Locate the cell with the specified text and output its (x, y) center coordinate. 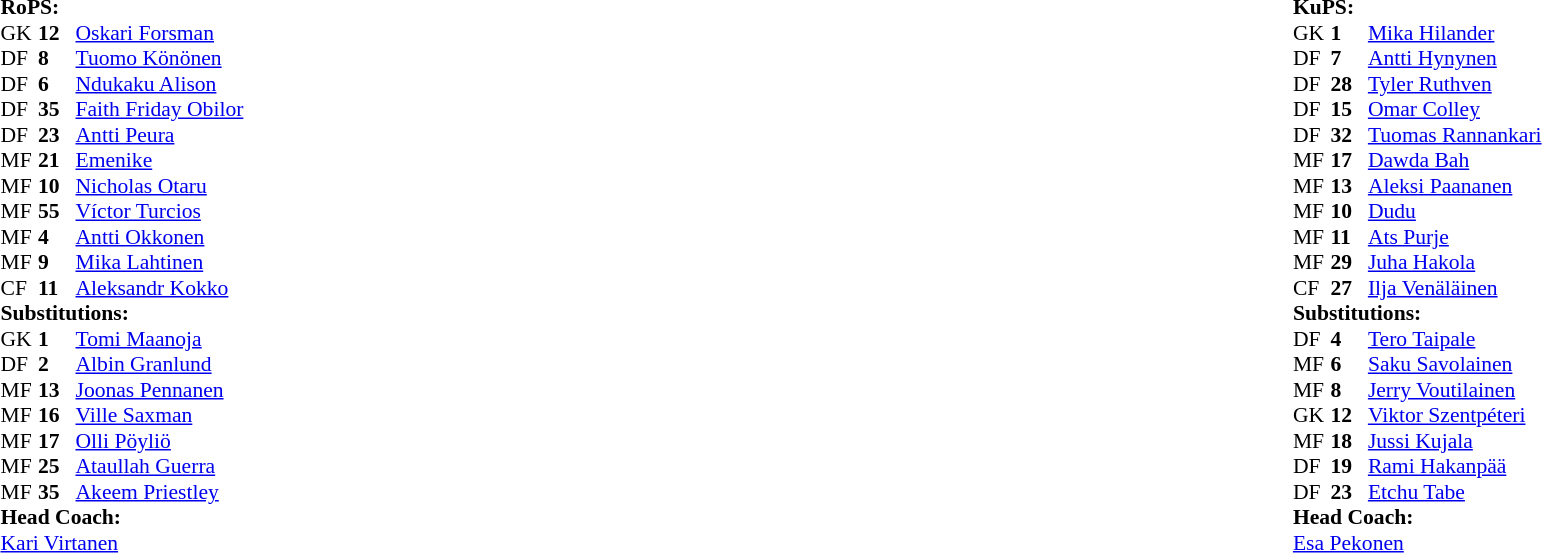
Mika Hilander (1455, 33)
Viktor Szentpéteri (1455, 415)
Aleksi Paananen (1455, 186)
Faith Friday Obilor (160, 109)
18 (1349, 441)
19 (1349, 467)
Nicholas Otaru (160, 186)
Tomi Maanoja (160, 339)
Joonas Pennanen (160, 390)
Olli Pöyliö (160, 441)
Dudu (1455, 211)
2 (57, 365)
Etchu Tabe (1455, 492)
7 (1349, 59)
Tero Taipale (1455, 339)
21 (57, 161)
Víctor Turcios (160, 211)
Saku Savolainen (1455, 365)
Tuomo Könönen (160, 59)
Ilja Venäläinen (1455, 288)
27 (1349, 288)
9 (57, 263)
Albin Granlund (160, 365)
Ndukaku Alison (160, 84)
Antti Peura (160, 135)
Dawda Bah (1455, 161)
Akeem Priestley (160, 492)
Mika Lahtinen (160, 263)
32 (1349, 135)
Jerry Voutilainen (1455, 390)
Aleksandr Kokko (160, 288)
Juha Hakola (1455, 263)
Emenike (160, 161)
28 (1349, 84)
Antti Okkonen (160, 237)
Antti Hynynen (1455, 59)
Ville Saxman (160, 415)
Ataullah Guerra (160, 467)
Tuomas Rannankari (1455, 135)
Ats Purje (1455, 237)
Oskari Forsman (160, 33)
Tyler Ruthven (1455, 84)
29 (1349, 263)
15 (1349, 109)
16 (57, 415)
Jussi Kujala (1455, 441)
25 (57, 467)
Omar Colley (1455, 109)
Rami Hakanpää (1455, 467)
55 (57, 211)
